From the cell containing the given text, extract its center point as (x, y) coordinate. 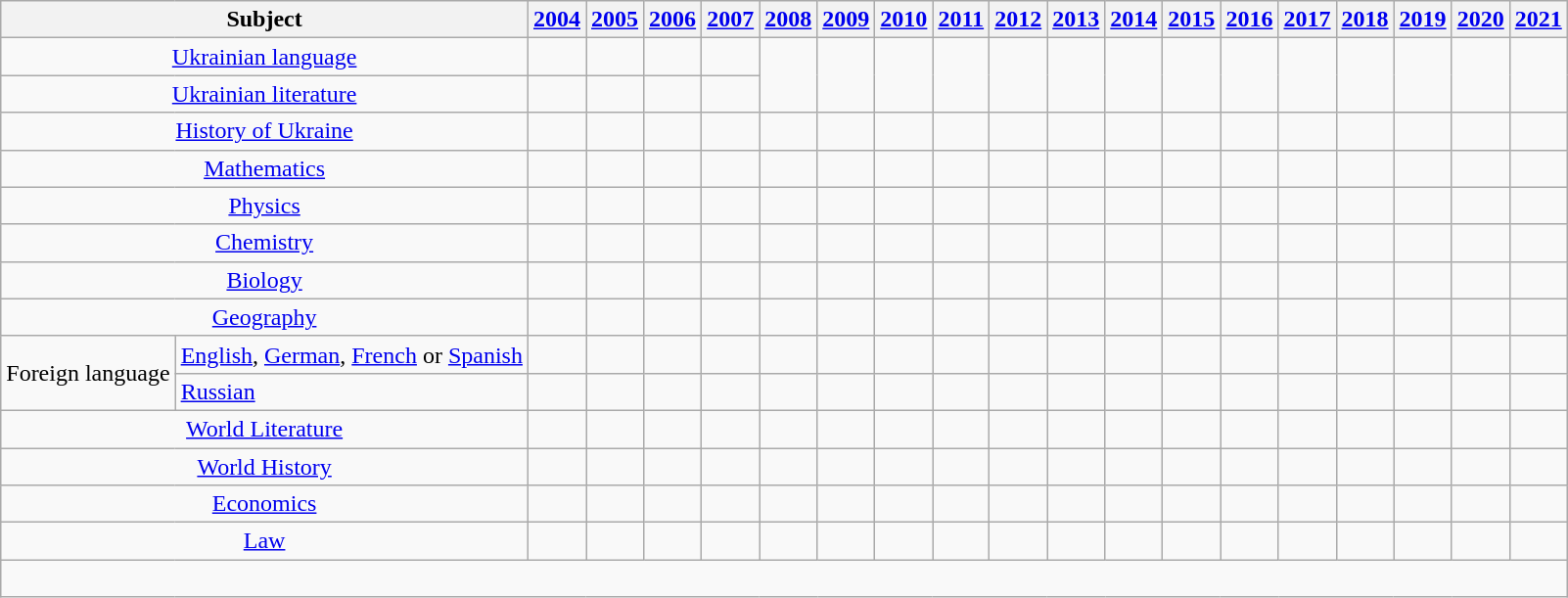
Ukrainian language (264, 57)
Chemistry (264, 243)
Geography (264, 317)
2021 (1539, 20)
Physics (264, 206)
2018 (1364, 20)
Ukrainian literature (264, 94)
2009 (846, 20)
World Literature (264, 429)
Foreign language (88, 373)
Subject (264, 20)
2015 (1192, 20)
Biology (264, 280)
Mathematics (264, 168)
2010 (904, 20)
World History (264, 467)
2013 (1077, 20)
2017 (1308, 20)
2019 (1423, 20)
Law (264, 541)
Economics (264, 504)
2008 (789, 20)
2006 (673, 20)
2011 (961, 20)
2012 (1018, 20)
History of Ukraine (264, 131)
2005 (615, 20)
English, German, French or Spanish (351, 354)
Russian (351, 391)
2020 (1480, 20)
2007 (730, 20)
2004 (556, 20)
2016 (1249, 20)
2014 (1133, 20)
